Identify which cell holds the provided text, then report its [x, y] central coordinate. 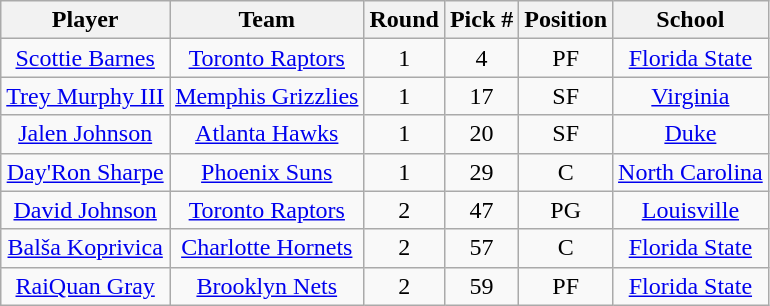
Balša Koprivica [86, 248]
Brooklyn Nets [267, 286]
29 [481, 172]
Player [86, 20]
Memphis Grizzlies [267, 96]
Day'Ron Sharpe [86, 172]
Virginia [691, 96]
Trey Murphy III [86, 96]
PG [566, 210]
Team [267, 20]
RaiQuan Gray [86, 286]
Atlanta Hawks [267, 134]
Position [566, 20]
Pick # [481, 20]
57 [481, 248]
20 [481, 134]
17 [481, 96]
Round [404, 20]
Duke [691, 134]
Jalen Johnson [86, 134]
School [691, 20]
Louisville [691, 210]
59 [481, 286]
Phoenix Suns [267, 172]
North Carolina [691, 172]
47 [481, 210]
Charlotte Hornets [267, 248]
David Johnson [86, 210]
4 [481, 58]
Scottie Barnes [86, 58]
